From the cell containing the given text, extract its center point as (X, Y) coordinate. 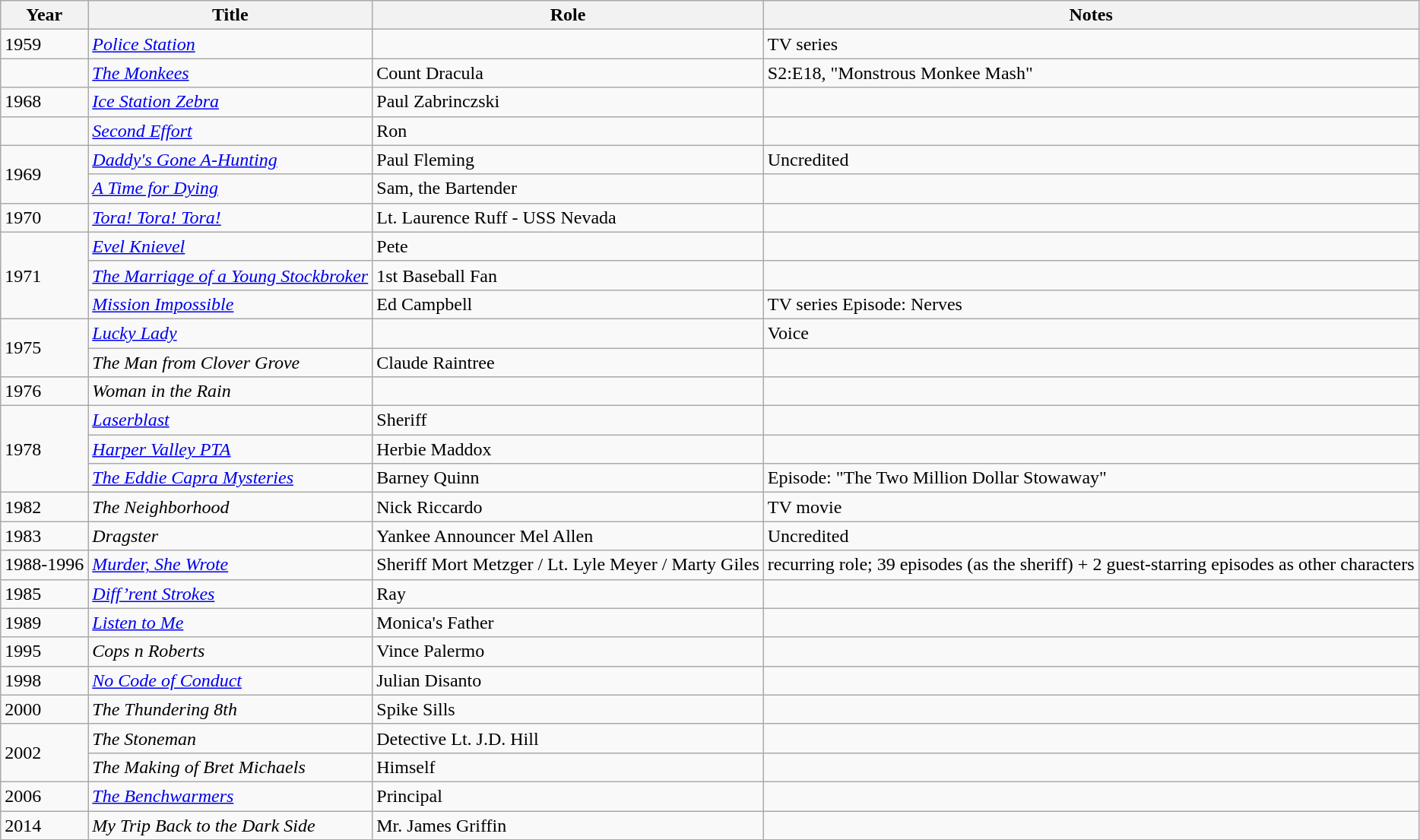
1st Baseball Fan (568, 275)
1959 (44, 44)
No Code of Conduct (230, 680)
Vince Palermo (568, 651)
1989 (44, 623)
2006 (44, 796)
Mr. James Griffin (568, 825)
The Stoneman (230, 738)
Evel Knievel (230, 246)
Sheriff Mort Metzger / Lt. Lyle Meyer / Marty Giles (568, 565)
Yankee Announcer Mel Allen (568, 536)
Ice Station Zebra (230, 102)
Tora! Tora! Tora! (230, 217)
S2:E18, "Monstrous Monkee Mash" (1091, 73)
Role (568, 15)
Woman in the Rain (230, 391)
Voice (1091, 333)
Dragster (230, 536)
1988-1996 (44, 565)
Murder, She Wrote (230, 565)
Lt. Laurence Ruff - USS Nevada (568, 217)
Diff’rent Strokes (230, 594)
1968 (44, 102)
1971 (44, 275)
Paul Fleming (568, 160)
1976 (44, 391)
Notes (1091, 15)
Nick Riccardo (568, 507)
1998 (44, 680)
1995 (44, 651)
A Time for Dying (230, 189)
Laserblast (230, 420)
recurring role; 39 episodes (as the sheriff) + 2 guest-starring episodes as other characters (1091, 565)
Detective Lt. J.D. Hill (568, 738)
Listen to Me (230, 623)
1975 (44, 347)
The Thundering 8th (230, 709)
Daddy's Gone A-Hunting (230, 160)
My Trip Back to the Dark Side (230, 825)
Ray (568, 594)
Police Station (230, 44)
1985 (44, 594)
Julian Disanto (568, 680)
The Benchwarmers (230, 796)
Title (230, 15)
Sheriff (568, 420)
Principal (568, 796)
Monica's Father (568, 623)
Second Effort (230, 131)
Claude Raintree (568, 363)
TV series (1091, 44)
Himself (568, 767)
Herbie Maddox (568, 449)
The Marriage of a Young Stockbroker (230, 275)
Harper Valley PTA (230, 449)
1970 (44, 217)
Ron (568, 131)
Paul Zabrinczski (568, 102)
Count Dracula (568, 73)
Episode: "The Two Million Dollar Stowaway" (1091, 478)
TV movie (1091, 507)
1983 (44, 536)
1978 (44, 449)
The Neighborhood (230, 507)
Ed Campbell (568, 304)
1969 (44, 174)
Sam, the Bartender (568, 189)
Lucky Lady (230, 333)
Spike Sills (568, 709)
Barney Quinn (568, 478)
The Making of Bret Michaels (230, 767)
2002 (44, 753)
TV series Episode: Nerves (1091, 304)
Cops n Roberts (230, 651)
Pete (568, 246)
2014 (44, 825)
Year (44, 15)
The Eddie Capra Mysteries (230, 478)
Mission Impossible (230, 304)
2000 (44, 709)
The Man from Clover Grove (230, 363)
The Monkees (230, 73)
1982 (44, 507)
